Pinpoint the cell where the given text exists, returning its (X, Y) midpoint coordinate. 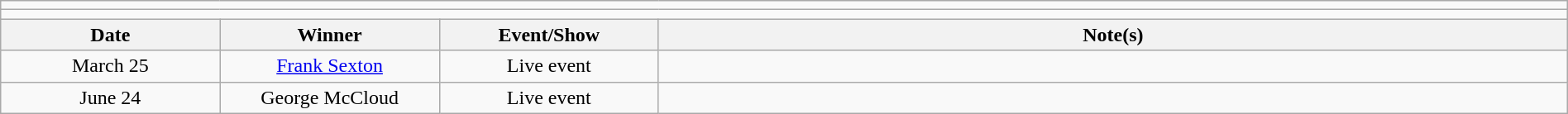
Frank Sexton (329, 66)
Date (111, 35)
George McCloud (329, 97)
Winner (329, 35)
March 25 (111, 66)
Event/Show (549, 35)
Note(s) (1113, 35)
June 24 (111, 97)
